From the cell containing the given text, extract its center point as (x, y) coordinate. 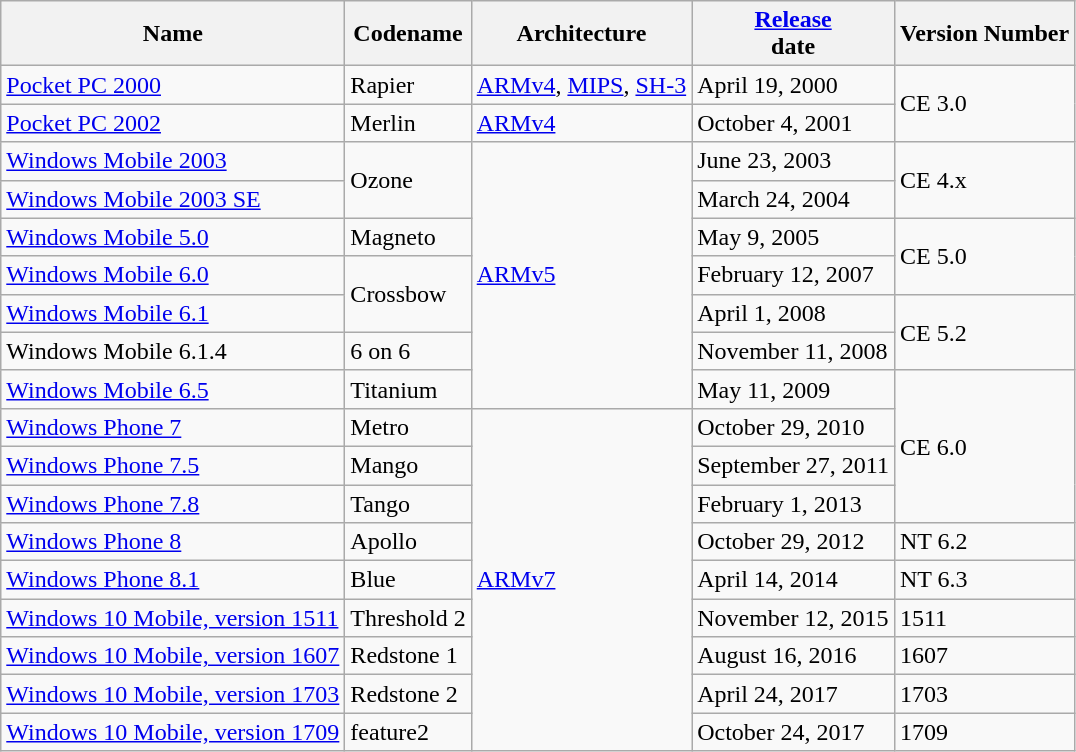
June 23, 2003 (794, 161)
Mango (408, 465)
November 12, 2015 (794, 618)
October 4, 2001 (794, 123)
Redstone 2 (408, 694)
Windows Mobile 6.0 (173, 275)
1607 (984, 656)
October 29, 2010 (794, 427)
Titanium (408, 389)
Windows Phone 8 (173, 542)
February 1, 2013 (794, 503)
November 11, 2008 (794, 351)
ARMv4 (581, 123)
CE 3.0 (984, 104)
ARMv4, MIPS, SH-3 (581, 85)
1511 (984, 618)
Windows Mobile 6.5 (173, 389)
May 11, 2009 (794, 389)
October 29, 2012 (794, 542)
Windows Mobile 2003 (173, 161)
Ozone (408, 180)
Version Number (984, 34)
Windows Phone 7.8 (173, 503)
6 on 6 (408, 351)
April 24, 2017 (794, 694)
Codename (408, 34)
Pocket PC 2002 (173, 123)
Apollo (408, 542)
Redstone 1 (408, 656)
Magneto (408, 237)
NT 6.3 (984, 580)
Crossbow (408, 294)
ARMv7 (581, 580)
April 1, 2008 (794, 313)
Blue (408, 580)
CE 5.2 (984, 332)
Windows Phone 7.5 (173, 465)
May 9, 2005 (794, 237)
Windows Mobile 5.0 (173, 237)
1703 (984, 694)
Windows Mobile 6.1.4 (173, 351)
Metro (408, 427)
Windows 10 Mobile, version 1607 (173, 656)
Threshold 2 (408, 618)
September 27, 2011 (794, 465)
Windows Mobile 2003 SE (173, 199)
February 12, 2007 (794, 275)
April 14, 2014 (794, 580)
Windows 10 Mobile, version 1511 (173, 618)
CE 5.0 (984, 256)
Pocket PC 2000 (173, 85)
1709 (984, 732)
Windows Mobile 6.1 (173, 313)
feature2 (408, 732)
Name (173, 34)
Architecture (581, 34)
April 19, 2000 (794, 85)
October 24, 2017 (794, 732)
Releasedate (794, 34)
NT 6.2 (984, 542)
Windows 10 Mobile, version 1709 (173, 732)
March 24, 2004 (794, 199)
CE 6.0 (984, 446)
Windows Phone 7 (173, 427)
Windows 10 Mobile, version 1703 (173, 694)
Tango (408, 503)
Rapier (408, 85)
August 16, 2016 (794, 656)
Windows Phone 8.1 (173, 580)
Merlin (408, 123)
CE 4.x (984, 180)
ARMv5 (581, 275)
